Provide the (X, Y) coordinate of the cell's center where the given text is located.  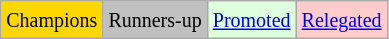
Promoted (252, 20)
Champions (52, 20)
Relegated (342, 20)
Runners-up (155, 20)
